Determine the [x, y] coordinate at the center of the cell enclosing the given text.  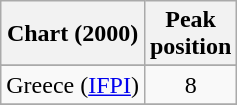
Greece (IFPI) [73, 85]
Peakposition [190, 34]
8 [190, 85]
Chart (2000) [73, 34]
